Search for the cell housing the specified text and yield its [X, Y] center coordinate. 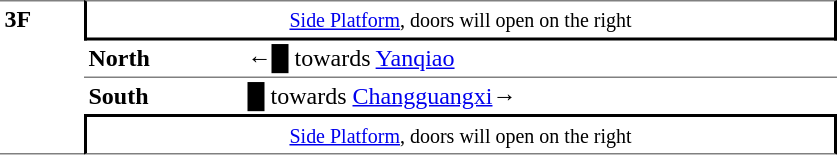
←█ towards Yanqiao [540, 59]
South [164, 96]
3F [42, 77]
█ towards Changguangxi→ [540, 96]
North [164, 59]
